Find where the given text appears and provide that cell's center as (X, Y) coordinate. 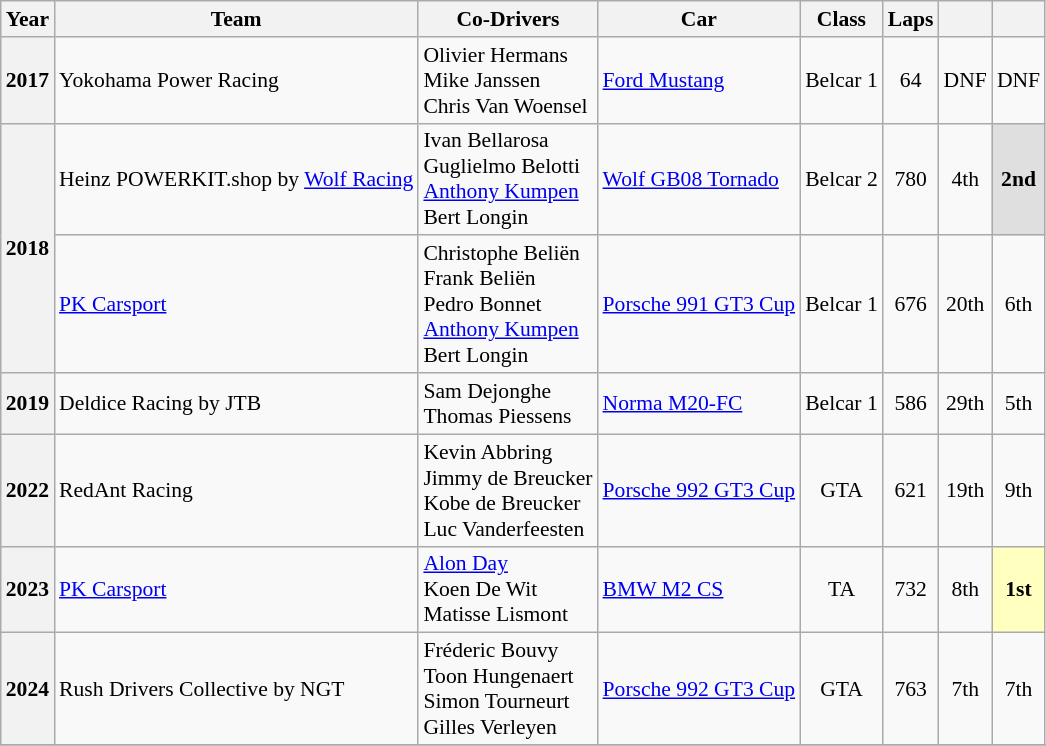
2019 (28, 404)
Year (28, 19)
2023 (28, 590)
Christophe Beliën Frank Beliën Pedro Bonnet Anthony Kumpen Bert Longin (508, 305)
621 (911, 490)
Ford Mustang (700, 80)
Belcar 2 (842, 179)
64 (911, 80)
Alon Day Koen De Wit Matisse Lismont (508, 590)
2017 (28, 80)
Team (236, 19)
Porsche 991 GT3 Cup (700, 305)
Sam Dejonghe Thomas Piessens (508, 404)
Fréderic Bouvy Toon Hungenaert Simon Tourneurt Gilles Verleyen (508, 689)
780 (911, 179)
676 (911, 305)
6th (1018, 305)
2022 (28, 490)
Olivier Hermans Mike Janssen Chris Van Woensel (508, 80)
8th (966, 590)
763 (911, 689)
Norma M20-FC (700, 404)
4th (966, 179)
Deldice Racing by JTB (236, 404)
Wolf GB08 Tornado (700, 179)
1st (1018, 590)
5th (1018, 404)
Kevin Abbring Jimmy de Breucker Kobe de Breucker Luc Vanderfeesten (508, 490)
Class (842, 19)
2nd (1018, 179)
Ivan Bellarosa Guglielmo Belotti Anthony Kumpen Bert Longin (508, 179)
TA (842, 590)
Co-Drivers (508, 19)
586 (911, 404)
RedAnt Racing (236, 490)
732 (911, 590)
Rush Drivers Collective by NGT (236, 689)
BMW M2 CS (700, 590)
Car (700, 19)
Laps (911, 19)
20th (966, 305)
2018 (28, 248)
2024 (28, 689)
29th (966, 404)
19th (966, 490)
9th (1018, 490)
Yokohama Power Racing (236, 80)
Heinz POWERKIT.shop by Wolf Racing (236, 179)
